Capture the cell that displays the provided text and extract its [x, y] central coordinate. 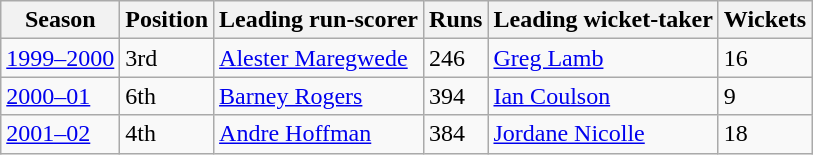
2000–01 [60, 96]
246 [456, 58]
394 [456, 96]
Andre Hoffman [319, 134]
Leading run-scorer [319, 20]
Position [167, 20]
Ian Coulson [603, 96]
1999–2000 [60, 58]
Greg Lamb [603, 58]
9 [764, 96]
16 [764, 58]
Wickets [764, 20]
Leading wicket-taker [603, 20]
18 [764, 134]
6th [167, 96]
Alester Maregwede [319, 58]
Runs [456, 20]
2001–02 [60, 134]
4th [167, 134]
Season [60, 20]
Barney Rogers [319, 96]
3rd [167, 58]
384 [456, 134]
Jordane Nicolle [603, 134]
